Return (X, Y) of the center of cell containing provided text 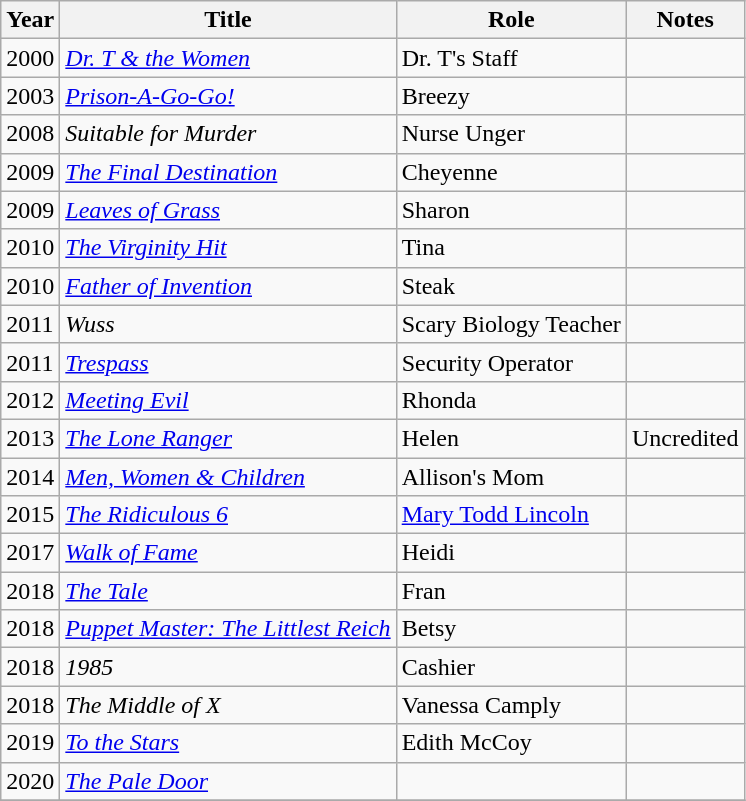
Wuss (228, 324)
Dr. T's Staff (511, 58)
Sharon (511, 210)
2019 (30, 743)
Fran (511, 591)
Nurse Unger (511, 134)
2017 (30, 553)
Year (30, 20)
Dr. T & the Women (228, 58)
Steak (511, 286)
Security Operator (511, 362)
Uncredited (685, 438)
1985 (228, 667)
Father of Invention (228, 286)
Betsy (511, 629)
Cashier (511, 667)
2015 (30, 515)
Cheyenne (511, 172)
Tina (511, 248)
2014 (30, 477)
Mary Todd Lincoln (511, 515)
Rhonda (511, 400)
Prison-A-Go-Go! (228, 96)
2000 (30, 58)
The Tale (228, 591)
Helen (511, 438)
The Virginity Hit (228, 248)
The Middle of X (228, 705)
2020 (30, 781)
Suitable for Murder (228, 134)
Leaves of Grass (228, 210)
Trespass (228, 362)
Breezy (511, 96)
The Final Destination (228, 172)
2003 (30, 96)
Walk of Fame (228, 553)
Heidi (511, 553)
Notes (685, 20)
Scary Biology Teacher (511, 324)
Meeting Evil (228, 400)
Role (511, 20)
2012 (30, 400)
The Ridiculous 6 (228, 515)
Allison's Mom (511, 477)
Puppet Master: The Littlest Reich (228, 629)
Edith McCoy (511, 743)
Men, Women & Children (228, 477)
2008 (30, 134)
The Lone Ranger (228, 438)
To the Stars (228, 743)
The Pale Door (228, 781)
Vanessa Camply (511, 705)
2013 (30, 438)
Title (228, 20)
